Capture the cell that displays the provided text and extract its [X, Y] central coordinate. 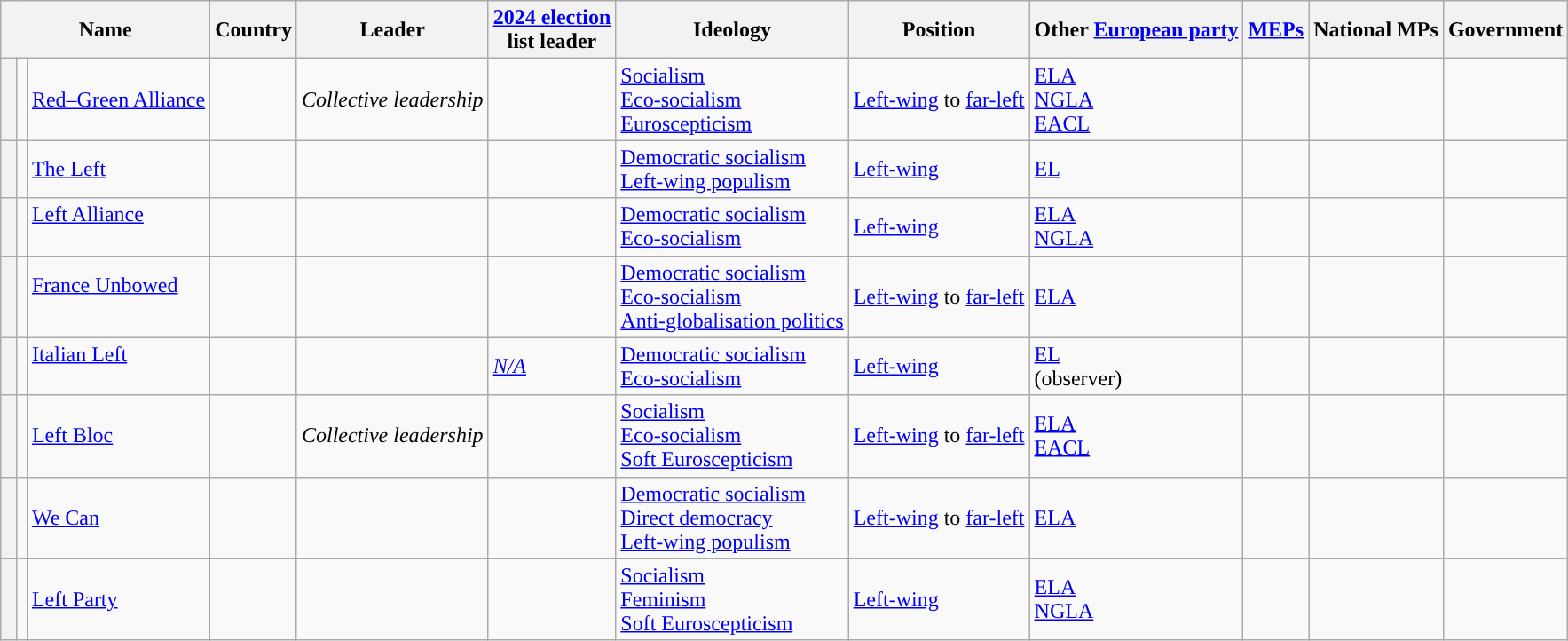
Italian Left [118, 366]
SocialismEco-socialismSoft Euroscepticism [732, 436]
EL [1136, 169]
Democratic socialismDirect democracyLeft-wing populism [732, 518]
Democratic socialismEco-socialismAnti-globalisation politics [732, 297]
Left Party [118, 599]
MEPs [1276, 30]
Left Bloc [118, 436]
France Unbowed [118, 297]
Ideology [732, 30]
EL(observer) [1136, 366]
National MPs [1376, 30]
Leader [392, 30]
ELAEACL [1136, 436]
Democratic socialismLeft-wing populism [732, 169]
Other European party [1136, 30]
N/A [552, 366]
The Left [118, 169]
ELANGLAEACL [1136, 99]
SocialismFeminismSoft Euroscepticism [732, 599]
Name [106, 30]
Left Alliance [118, 227]
Position [939, 30]
SocialismEco-socialismEuroscepticism [732, 99]
Red–Green Alliance [118, 99]
2024 electionlist leader [552, 30]
We Can [118, 518]
Government [1505, 30]
Country [254, 30]
